Return the (x, y) coordinate for the center point of the cell that contains the specified text.  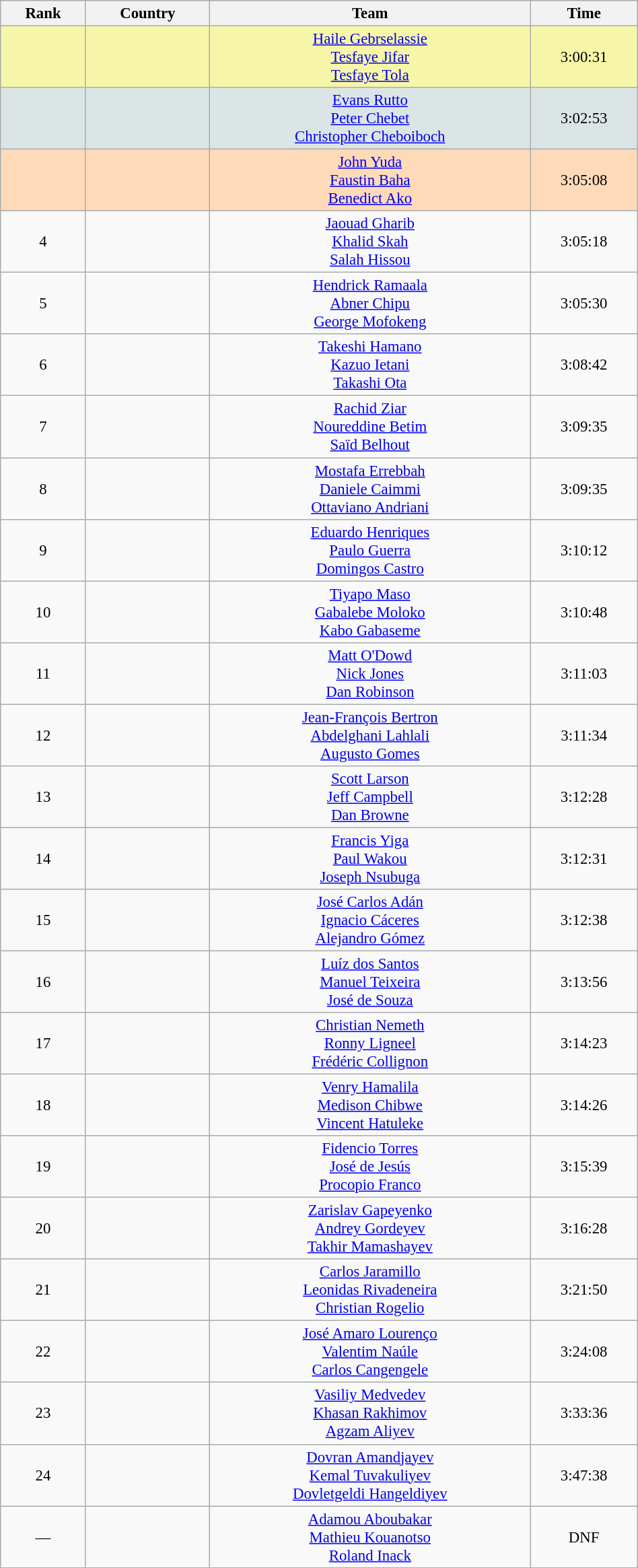
3:21:50 (584, 1290)
Carlos JaramilloLeonidas RivadeneiraChristian Rogelio (370, 1290)
3:10:12 (584, 550)
17 (43, 1044)
Team (370, 13)
22 (43, 1352)
Time (584, 13)
4 (43, 242)
3:15:39 (584, 1167)
3:05:18 (584, 242)
Jean-François BertronAbdelghani LahlaliAugusto Gomes (370, 735)
7 (43, 427)
Takeshi HamanoKazuo IetaniTakashi Ota (370, 365)
3:12:38 (584, 920)
8 (43, 489)
3:10:48 (584, 612)
3:11:34 (584, 735)
12 (43, 735)
Francis YigaPaul WakouJoseph Nsubuga (370, 858)
Eduardo HenriquesPaulo GuerraDomingos Castro (370, 550)
23 (43, 1414)
16 (43, 982)
3:02:53 (584, 118)
5 (43, 304)
Dovran AmandjayevKemal TuvakuliyevDovletgeldi Hangeldiyev (370, 1475)
Evans RuttoPeter ChebetChristopher Cheboiboch (370, 118)
3:08:42 (584, 365)
3:05:08 (584, 180)
Adamou AboubakarMathieu KouanotsoRoland Inack (370, 1537)
14 (43, 858)
3:12:31 (584, 858)
21 (43, 1290)
3:00:31 (584, 57)
Haile GebrselassieTesfaye JifarTesfaye Tola (370, 57)
Fidencio TorresJosé de JesúsProcopio Franco (370, 1167)
José Carlos AdánIgnacio CáceresAlejandro Gómez (370, 920)
Rank (43, 13)
13 (43, 797)
José Amaro LourençoValentim NaúleCarlos Cangengele (370, 1352)
Christian NemethRonny LigneelFrédéric Collignon (370, 1044)
3:24:08 (584, 1352)
3:14:26 (584, 1105)
15 (43, 920)
— (43, 1537)
Rachid ZiarNoureddine BetimSaïd Belhout (370, 427)
Jaouad GharibKhalid SkahSalah Hissou (370, 242)
18 (43, 1105)
Mostafa ErrebbahDaniele CaimmiOttaviano Andriani (370, 489)
9 (43, 550)
3:11:03 (584, 673)
Scott LarsonJeff CampbellDan Browne (370, 797)
Hendrick RamaalaAbner ChipuGeorge Mofokeng (370, 304)
10 (43, 612)
19 (43, 1167)
DNF (584, 1537)
Vasiliy MedvedevKhasan RakhimovAgzam Aliyev (370, 1414)
John YudaFaustin BahaBenedict Ako (370, 180)
3:33:36 (584, 1414)
11 (43, 673)
Venry HamalilaMedison ChibweVincent Hatuleke (370, 1105)
3:05:30 (584, 304)
6 (43, 365)
3:14:23 (584, 1044)
3:13:56 (584, 982)
Matt O'DowdNick JonesDan Robinson (370, 673)
3:47:38 (584, 1475)
3:12:28 (584, 797)
Zarislav GapeyenkoAndrey GordeyevTakhir Mamashayev (370, 1229)
24 (43, 1475)
3:16:28 (584, 1229)
20 (43, 1229)
Luíz dos SantosManuel TeixeiraJosé de Souza (370, 982)
Tiyapo MasoGabalebe MolokoKabo Gabaseme (370, 612)
Country (147, 13)
